Return the (X, Y) coordinate for the center point of the cell that contains the specified text.  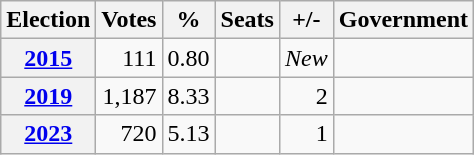
2023 (48, 134)
720 (129, 134)
8.33 (188, 96)
+/- (306, 20)
2015 (48, 58)
1,187 (129, 96)
2 (306, 96)
Votes (129, 20)
New (306, 58)
2019 (48, 96)
Government (403, 20)
111 (129, 58)
% (188, 20)
0.80 (188, 58)
Election (48, 20)
Seats (247, 20)
1 (306, 134)
5.13 (188, 134)
